Scan for the cell matching the given text and deliver its (X, Y) coordinate at center. 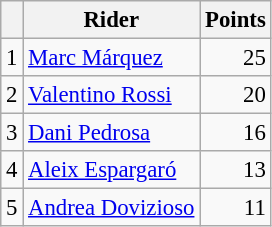
Valentino Rossi (112, 95)
25 (236, 58)
1 (12, 58)
Andrea Dovizioso (112, 208)
Points (236, 20)
3 (12, 133)
4 (12, 170)
Dani Pedrosa (112, 133)
20 (236, 95)
Rider (112, 20)
16 (236, 133)
2 (12, 95)
13 (236, 170)
Aleix Espargaró (112, 170)
5 (12, 208)
Marc Márquez (112, 58)
11 (236, 208)
